Pinpoint the cell where the given text exists, returning its [x, y] midpoint coordinate. 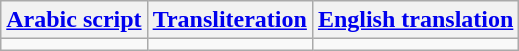
Arabic script [74, 20]
Transliteration [230, 20]
English translation [415, 20]
